Pinpoint the cell where the given text exists, returning its (X, Y) midpoint coordinate. 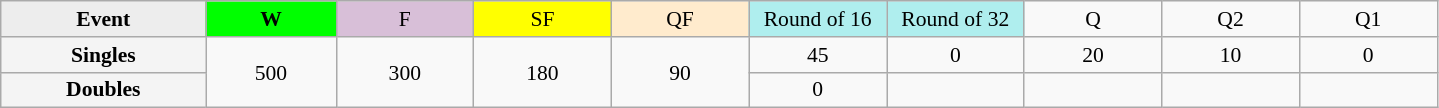
180 (543, 72)
F (405, 19)
45 (818, 55)
SF (543, 19)
Q (1093, 19)
Singles (104, 55)
W (271, 19)
Doubles (104, 90)
Q2 (1231, 19)
300 (405, 72)
Event (104, 19)
Q1 (1368, 19)
Round of 32 (955, 19)
90 (680, 72)
10 (1231, 55)
20 (1093, 55)
Round of 16 (818, 19)
QF (680, 19)
500 (271, 72)
